Identify which cell holds the provided text, then report its (X, Y) central coordinate. 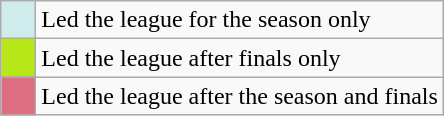
Led the league after the season and finals (240, 96)
Led the league after finals only (240, 58)
Led the league for the season only (240, 20)
